Return the (x, y) coordinate for the center point of the cell that contains the specified text.  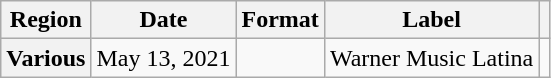
Region (46, 20)
Warner Music Latina (431, 58)
Date (164, 20)
Format (280, 20)
Various (46, 58)
Label (431, 20)
May 13, 2021 (164, 58)
